Determine the (x, y) coordinate at the center of the cell enclosing the given text.  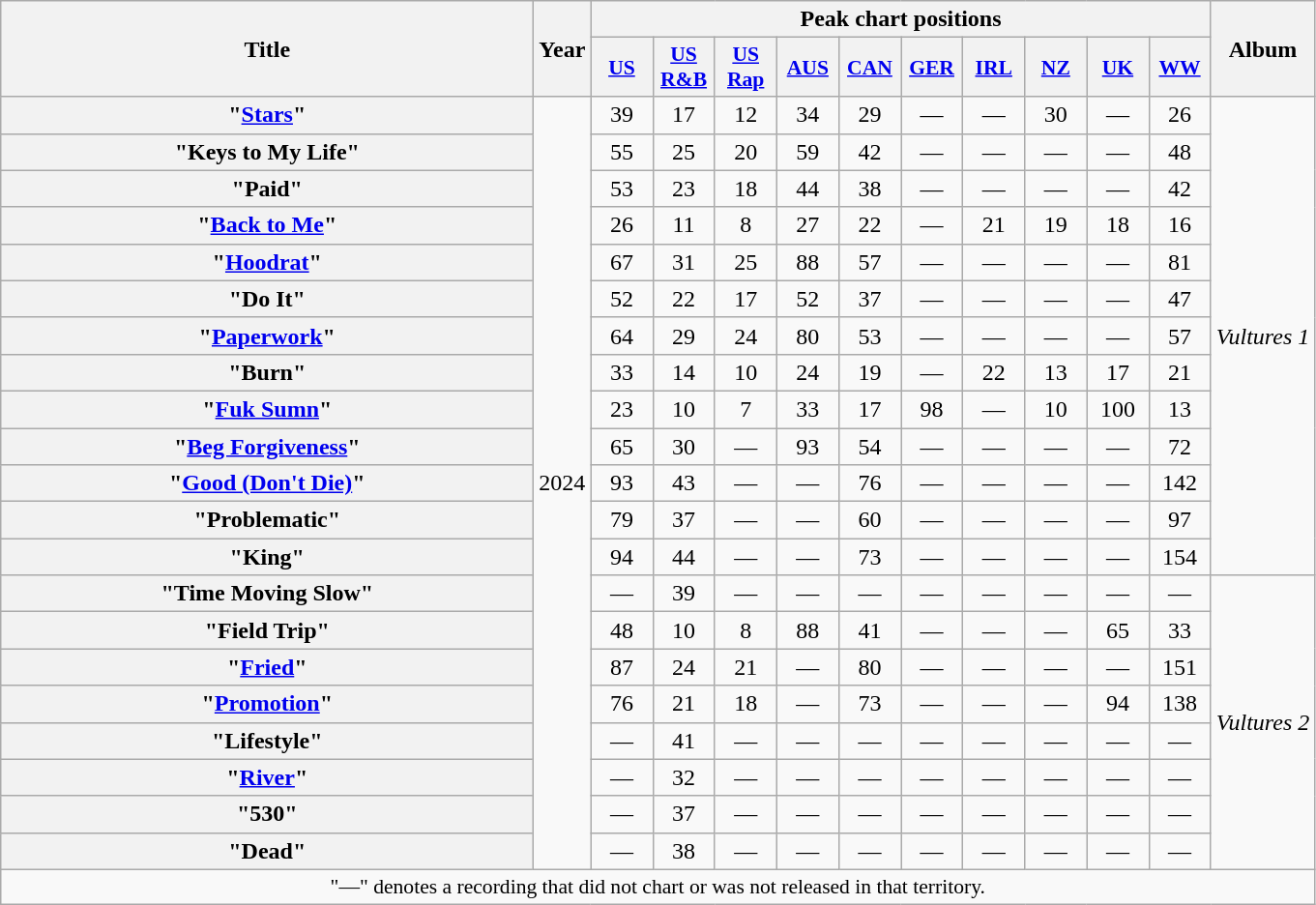
7 (746, 409)
"Promotion" (267, 704)
"River" (267, 777)
"Burn" (267, 372)
NZ (1056, 68)
138 (1180, 704)
59 (807, 152)
Vultures 1 (1263, 336)
34 (807, 115)
US (622, 68)
100 (1118, 409)
"530" (267, 814)
"Stars" (267, 115)
43 (684, 483)
31 (684, 262)
72 (1180, 446)
"Back to Me" (267, 225)
2024 (563, 483)
64 (622, 336)
"Lifestyle" (267, 741)
UK (1118, 68)
IRL (994, 68)
"Hoodrat" (267, 262)
"Fuk Sumn" (267, 409)
81 (1180, 262)
"—" denotes a recording that did not chart or was not released in that territory. (658, 887)
"Problematic" (267, 520)
"Time Moving Slow" (267, 594)
Title (267, 48)
67 (622, 262)
"Paperwork" (267, 336)
Year (563, 48)
Album (1263, 48)
16 (1180, 225)
14 (684, 372)
AUS (807, 68)
"King" (267, 557)
"Good (Don't Die)" (267, 483)
"Paid" (267, 189)
USR&B (684, 68)
12 (746, 115)
WW (1180, 68)
GER (932, 68)
79 (622, 520)
55 (622, 152)
151 (1180, 667)
97 (1180, 520)
"Field Trip" (267, 630)
32 (684, 777)
27 (807, 225)
54 (869, 446)
20 (746, 152)
Vultures 2 (1263, 722)
154 (1180, 557)
11 (684, 225)
47 (1180, 299)
60 (869, 520)
USRap (746, 68)
87 (622, 667)
"Do It" (267, 299)
142 (1180, 483)
"Beg Forgiveness" (267, 446)
"Dead" (267, 851)
"Fried" (267, 667)
98 (932, 409)
CAN (869, 68)
Peak chart positions (901, 19)
"Keys to My Life" (267, 152)
